Locate the cell with the specified text and output its [X, Y] center coordinate. 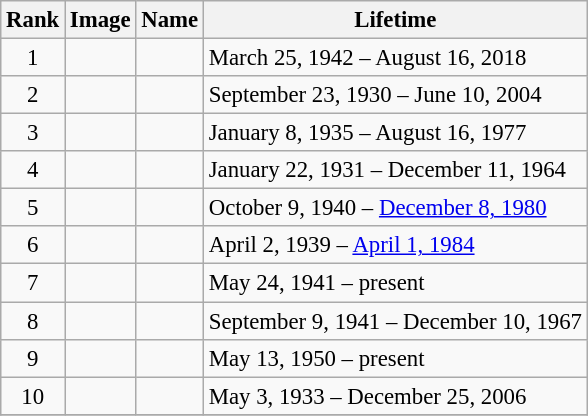
3 [33, 133]
8 [33, 321]
1 [33, 58]
7 [33, 283]
May 3, 1933 – December 25, 2006 [395, 396]
2 [33, 95]
10 [33, 396]
Name [170, 20]
May 13, 1950 – present [395, 358]
May 24, 1941 – present [395, 283]
October 9, 1940 – December 8, 1980 [395, 208]
January 8, 1935 – August 16, 1977 [395, 133]
September 23, 1930 – June 10, 2004 [395, 95]
9 [33, 358]
5 [33, 208]
4 [33, 170]
March 25, 1942 – August 16, 2018 [395, 58]
Rank [33, 20]
September 9, 1941 – December 10, 1967 [395, 321]
Lifetime [395, 20]
January 22, 1931 – December 11, 1964 [395, 170]
April 2, 1939 – April 1, 1984 [395, 245]
Image [100, 20]
6 [33, 245]
